Extract the (x, y) coordinate from the center of the cell holding the provided text.  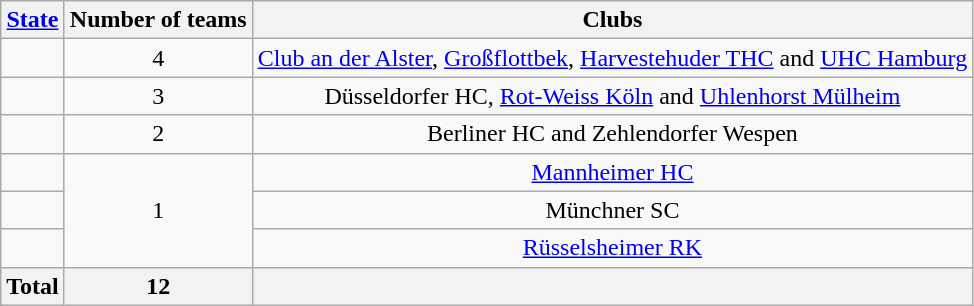
Münchner SC (612, 210)
Total (33, 286)
Mannheimer HC (612, 172)
Rüsselsheimer RK (612, 248)
Clubs (612, 20)
Düsseldorfer HC, Rot-Weiss Köln and Uhlenhorst Mülheim (612, 96)
State (33, 20)
Number of teams (158, 20)
3 (158, 96)
Berliner HC and Zehlendorfer Wespen (612, 134)
4 (158, 58)
1 (158, 210)
Club an der Alster, Großflottbek, Harvestehuder THC and UHC Hamburg (612, 58)
2 (158, 134)
12 (158, 286)
